Return (x, y) of the center of cell containing provided text 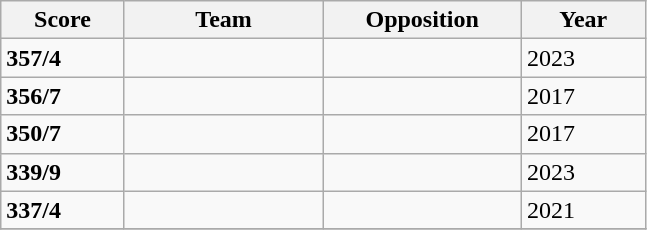
337/4 (63, 210)
Year (583, 20)
2021 (583, 210)
339/9 (63, 172)
357/4 (63, 58)
Team (224, 20)
Score (63, 20)
356/7 (63, 96)
Opposition (422, 20)
350/7 (63, 134)
